Return the [x, y] coordinate for the center point of the cell that contains the specified text.  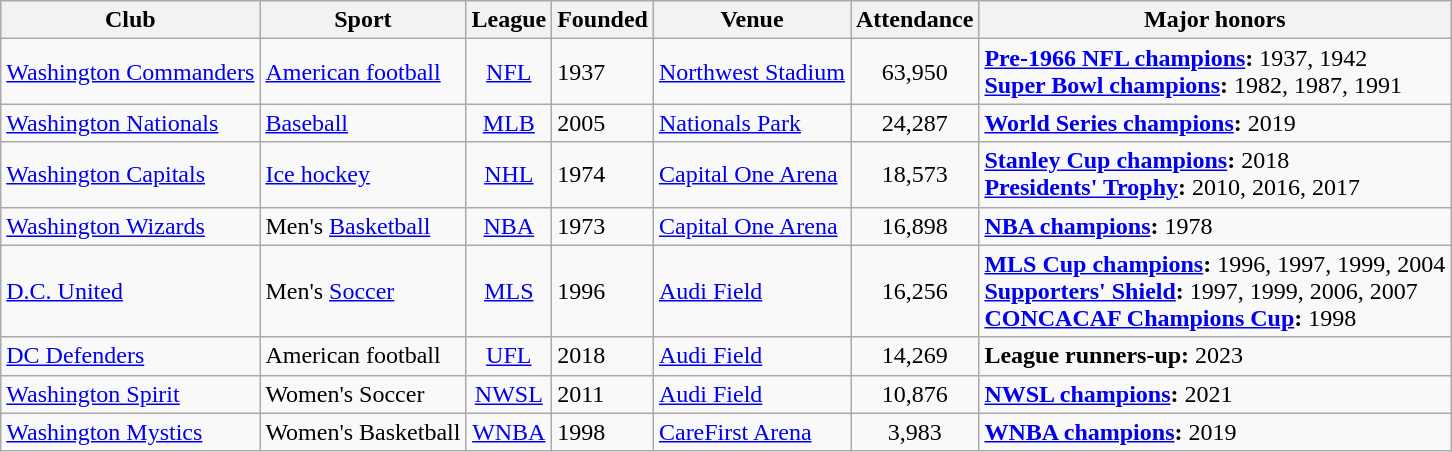
16,256 [914, 291]
Washington Mystics [130, 432]
10,876 [914, 394]
Washington Capitals [130, 174]
2018 [603, 356]
Major honors [1215, 20]
NWSL champions: 2021 [1215, 394]
1937 [603, 72]
Club [130, 20]
Men's Soccer [363, 291]
Washington Spirit [130, 394]
Attendance [914, 20]
NFL [509, 72]
Sport [363, 20]
Ice hockey [363, 174]
NBA champions: 1978 [1215, 226]
Nationals Park [752, 123]
2005 [603, 123]
1973 [603, 226]
UFL [509, 356]
NHL [509, 174]
DC Defenders [130, 356]
Founded [603, 20]
WNBA [509, 432]
Men's Basketball [363, 226]
24,287 [914, 123]
MLB [509, 123]
WNBA champions: 2019 [1215, 432]
League runners-up: 2023 [1215, 356]
16,898 [914, 226]
Northwest Stadium [752, 72]
14,269 [914, 356]
Pre-1966 NFL champions: 1937, 1942Super Bowl champions: 1982, 1987, 1991 [1215, 72]
18,573 [914, 174]
League [509, 20]
1998 [603, 432]
3,983 [914, 432]
Washington Commanders [130, 72]
MLS Cup champions: 1996, 1997, 1999, 2004Supporters' Shield: 1997, 1999, 2006, 2007CONCACAF Champions Cup: 1998 [1215, 291]
Stanley Cup champions: 2018Presidents' Trophy: 2010, 2016, 2017 [1215, 174]
1974 [603, 174]
Baseball [363, 123]
NBA [509, 226]
Women's Basketball [363, 432]
NWSL [509, 394]
Women's Soccer [363, 394]
Venue [752, 20]
63,950 [914, 72]
CareFirst Arena [752, 432]
2011 [603, 394]
Washington Nationals [130, 123]
MLS [509, 291]
D.C. United [130, 291]
Washington Wizards [130, 226]
World Series champions: 2019 [1215, 123]
1996 [603, 291]
